Scan for the cell matching the given text and deliver its (x, y) coordinate at center. 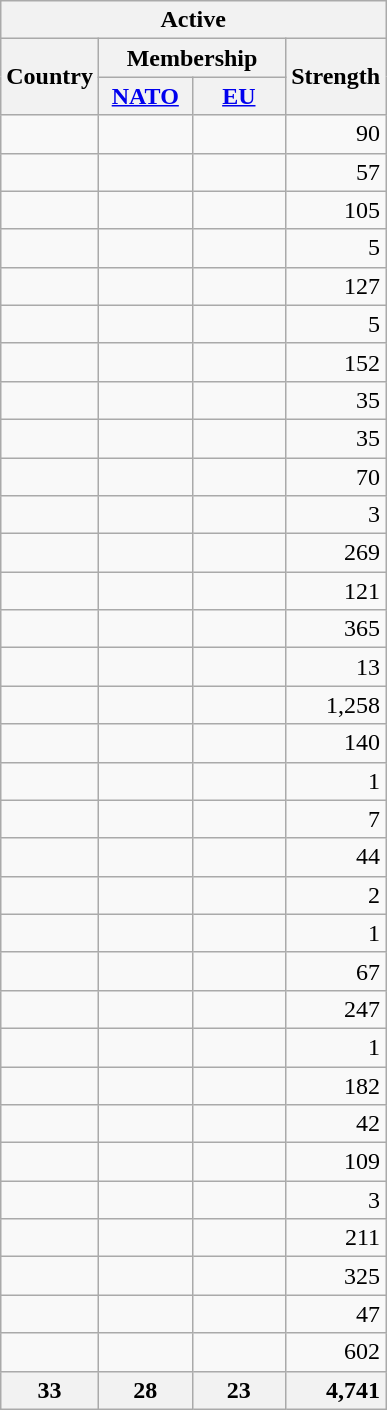
Strength (336, 77)
105 (336, 210)
90 (336, 134)
57 (336, 172)
152 (336, 362)
NATO (145, 96)
70 (336, 477)
247 (336, 1009)
127 (336, 286)
44 (336, 857)
1,258 (336, 705)
325 (336, 1276)
33 (50, 1390)
Active (194, 20)
269 (336, 553)
4,741 (336, 1390)
121 (336, 591)
42 (336, 1124)
182 (336, 1085)
7 (336, 819)
Membership (192, 58)
365 (336, 629)
67 (336, 971)
211 (336, 1238)
140 (336, 743)
EU (239, 96)
109 (336, 1162)
2 (336, 895)
13 (336, 667)
28 (145, 1390)
23 (239, 1390)
47 (336, 1314)
602 (336, 1352)
Country (50, 77)
